Return (x, y) of the center of cell containing provided text 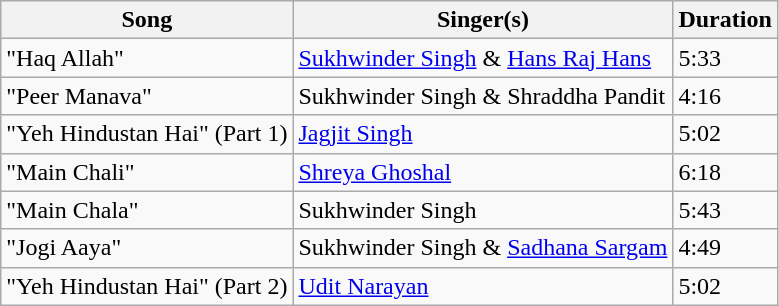
Sukhwinder Singh (483, 210)
Udit Narayan (483, 286)
"Jogi Aaya" (147, 248)
Sukhwinder Singh & Sadhana Sargam (483, 248)
Shreya Ghoshal (483, 172)
Duration (725, 20)
5:43 (725, 210)
4:16 (725, 96)
"Main Chala" (147, 210)
"Haq Allah" (147, 58)
Jagjit Singh (483, 134)
"Yeh Hindustan Hai" (Part 2) (147, 286)
"Peer Manava" (147, 96)
4:49 (725, 248)
6:18 (725, 172)
5:33 (725, 58)
Singer(s) (483, 20)
"Main Chali" (147, 172)
Song (147, 20)
"Yeh Hindustan Hai" (Part 1) (147, 134)
Sukhwinder Singh & Hans Raj Hans (483, 58)
Sukhwinder Singh & Shraddha Pandit (483, 96)
